Scan for the cell matching the given text and deliver its [X, Y] coordinate at center. 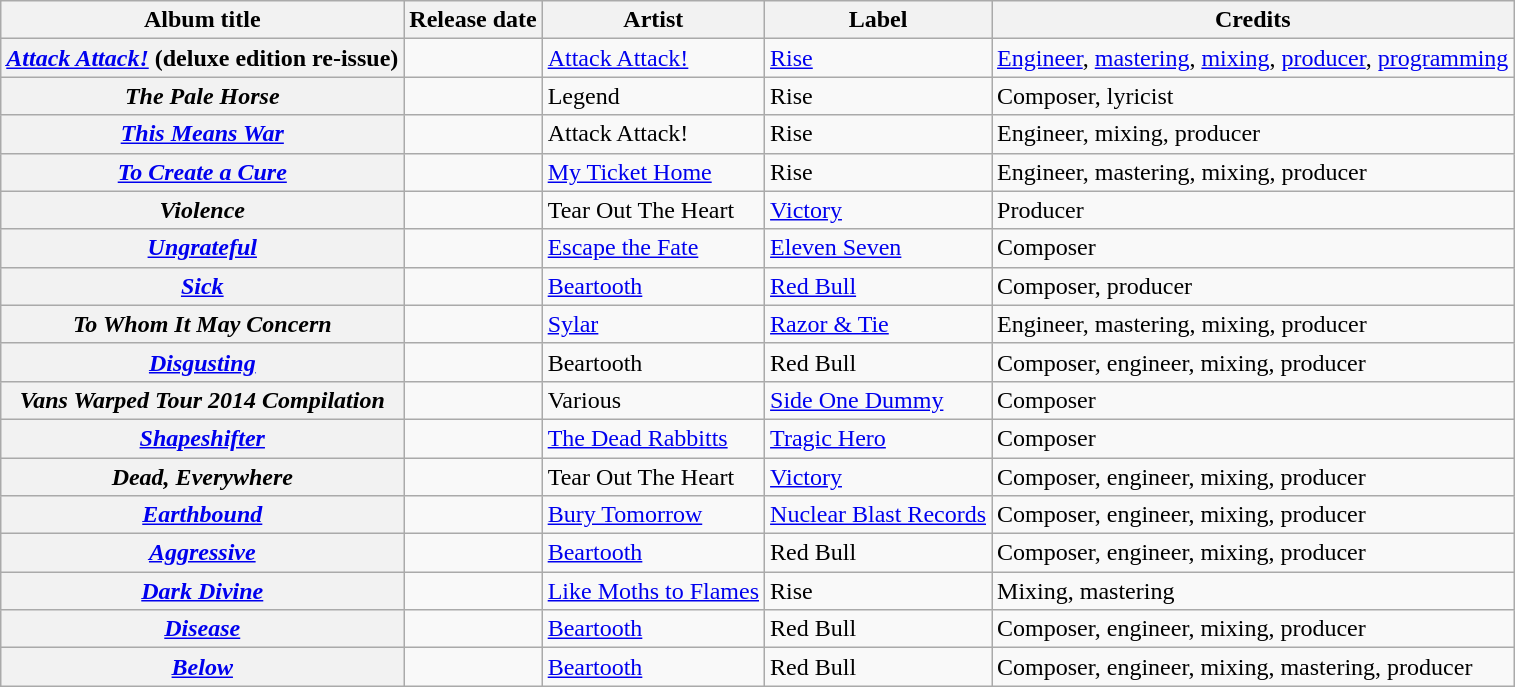
Mixing, mastering [1253, 591]
Producer [1253, 210]
Nuclear Blast Records [878, 515]
Eleven Seven [878, 248]
To Whom It May Concern [202, 324]
Below [202, 667]
The Dead Rabbitts [653, 438]
Credits [1253, 20]
Earthbound [202, 515]
Aggressive [202, 553]
Dead, Everywhere [202, 477]
Escape the Fate [653, 248]
Composer, engineer, mixing, mastering, producer [1253, 667]
Side One Dummy [878, 400]
Release date [473, 20]
Engineer, mixing, producer [1253, 134]
Label [878, 20]
Various [653, 400]
Album title [202, 20]
Sick [202, 286]
Shapeshifter [202, 438]
Composer, producer [1253, 286]
Artist [653, 20]
Bury Tomorrow [653, 515]
Tragic Hero [878, 438]
Dark Divine [202, 591]
The Pale Horse [202, 96]
Attack Attack! (deluxe edition re-issue) [202, 58]
Disease [202, 629]
Legend [653, 96]
My Ticket Home [653, 172]
Sylar [653, 324]
Disgusting [202, 362]
Razor & Tie [878, 324]
Violence [202, 210]
Composer, lyricist [1253, 96]
To Create a Cure [202, 172]
Vans Warped Tour 2014 Compilation [202, 400]
Like Moths to Flames [653, 591]
Ungrateful [202, 248]
This Means War [202, 134]
Engineer, mastering, mixing, producer, programming [1253, 58]
